Pinpoint the cell where the given text exists, returning its (x, y) midpoint coordinate. 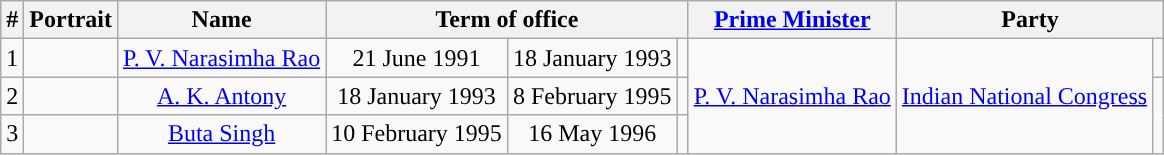
A. K. Antony (221, 96)
Portrait (71, 20)
1 (12, 58)
Indian National Congress (1024, 96)
21 June 1991 (417, 58)
Party (1030, 20)
# (12, 20)
3 (12, 134)
Prime Minister (792, 20)
Term of office (507, 20)
2 (12, 96)
Buta Singh (221, 134)
8 February 1995 (592, 96)
Name (221, 20)
16 May 1996 (592, 134)
10 February 1995 (417, 134)
